Extract the [X, Y] coordinate from the center of the cell holding the provided text.  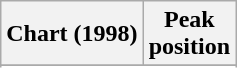
Peakposition [189, 34]
Chart (1998) [72, 34]
